Capture the cell that displays the provided text and extract its (X, Y) central coordinate. 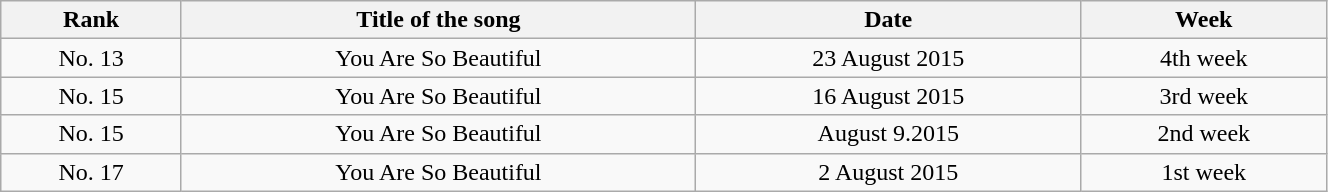
1st week (1204, 172)
16 August 2015 (888, 96)
3rd week (1204, 96)
Week (1204, 20)
4th week (1204, 58)
No. 17 (92, 172)
2 August 2015 (888, 172)
Title of the song (438, 20)
2nd week (1204, 134)
No. 13 (92, 58)
Date (888, 20)
23 August 2015 (888, 58)
Rank (92, 20)
August 9.2015 (888, 134)
